Extract the [X, Y] coordinate from the center of the cell holding the provided text.  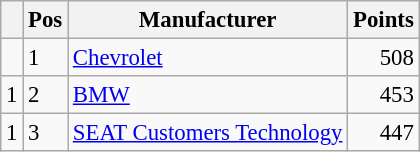
Manufacturer [208, 20]
Pos [46, 20]
3 [46, 133]
2 [46, 95]
Points [384, 20]
508 [384, 58]
BMW [208, 95]
SEAT Customers Technology [208, 133]
453 [384, 95]
447 [384, 133]
Chevrolet [208, 58]
